Provide the [x, y] coordinate of the cell's center where the given text is located.  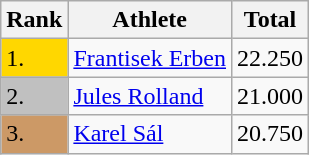
Athlete [150, 20]
Jules Rolland [150, 96]
22.250 [270, 58]
Karel Sál [150, 134]
3. [34, 134]
Frantisek Erben [150, 58]
Rank [34, 20]
Total [270, 20]
20.750 [270, 134]
2. [34, 96]
1. [34, 58]
21.000 [270, 96]
